Scan for the cell matching the given text and deliver its [X, Y] coordinate at center. 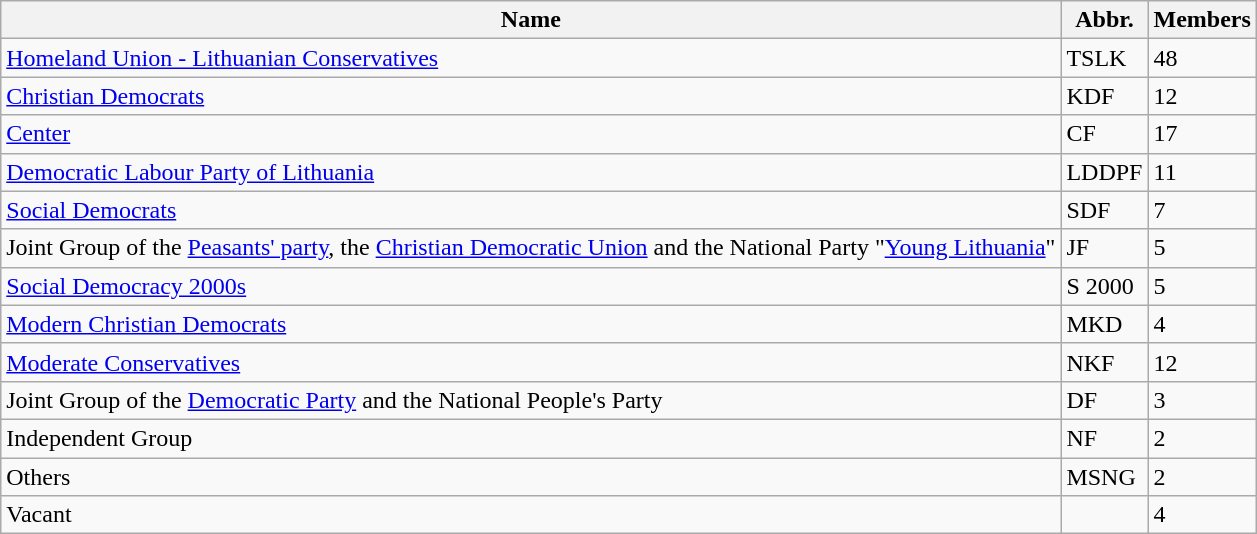
CF [1104, 134]
MSNG [1104, 477]
NKF [1104, 362]
Independent Group [531, 438]
DF [1104, 400]
JF [1104, 248]
Others [531, 477]
Christian Democrats [531, 96]
Members [1202, 20]
SDF [1104, 210]
Social Democracy 2000s [531, 286]
KDF [1104, 96]
Joint Group of the Peasants' party, the Christian Democratic Union and the National Party "Young Lithuania" [531, 248]
Homeland Union - Lithuanian Conservatives [531, 58]
Abbr. [1104, 20]
Vacant [531, 515]
TSLK [1104, 58]
Joint Group of the Democratic Party and the National People's Party [531, 400]
Democratic Labour Party of Lithuania [531, 172]
3 [1202, 400]
48 [1202, 58]
MKD [1104, 324]
LDDPF [1104, 172]
Name [531, 20]
7 [1202, 210]
17 [1202, 134]
Modern Christian Democrats [531, 324]
11 [1202, 172]
S 2000 [1104, 286]
NF [1104, 438]
Moderate Conservatives [531, 362]
Social Democrats [531, 210]
Center [531, 134]
